Scan for the cell matching the given text and deliver its (X, Y) coordinate at center. 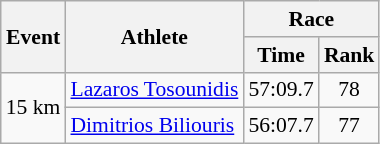
Time (280, 55)
Lazaros Tosounidis (154, 90)
56:07.7 (280, 126)
Race (311, 19)
15 km (34, 108)
Rank (350, 55)
Event (34, 36)
57:09.7 (280, 90)
Athlete (154, 36)
77 (350, 126)
78 (350, 90)
Dimitrios Biliouris (154, 126)
